Scan for the cell matching the given text and deliver its [x, y] coordinate at center. 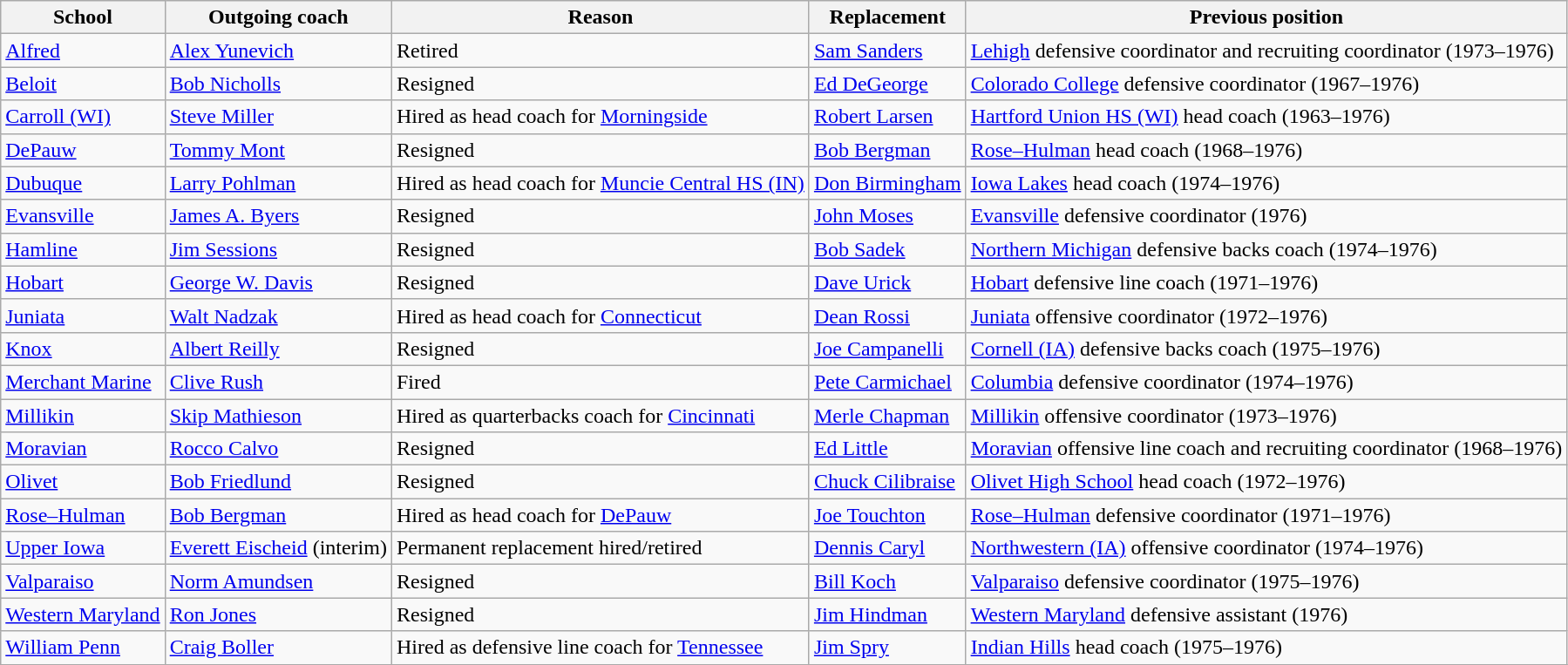
Juniata [83, 316]
Evansville defensive coordinator (1976) [1266, 216]
Carroll (WI) [83, 117]
Rose–Hulman head coach (1968–1976) [1266, 150]
Dean Rossi [887, 316]
Clive Rush [278, 382]
Colorado College defensive coordinator (1967–1976) [1266, 84]
Northwestern (IA) offensive coordinator (1974–1976) [1266, 548]
Robert Larsen [887, 117]
Olivet [83, 482]
Hired as defensive line coach for Tennessee [600, 648]
James A. Byers [278, 216]
Rocco Calvo [278, 449]
Hamline [83, 249]
Western Maryland defensive assistant (1976) [1266, 614]
Reason [600, 17]
Olivet High School head coach (1972–1976) [1266, 482]
Hired as head coach for Connecticut [600, 316]
Lehigh defensive coordinator and recruiting coordinator (1973–1976) [1266, 51]
Valparaiso defensive coordinator (1975–1976) [1266, 581]
Moravian [83, 449]
Millikin offensive coordinator (1973–1976) [1266, 416]
Hobart defensive line coach (1971–1976) [1266, 282]
Hired as head coach for DePauw [600, 515]
DePauw [83, 150]
Upper Iowa [83, 548]
Outgoing coach [278, 17]
Millikin [83, 416]
Bob Nicholls [278, 84]
Indian Hills head coach (1975–1976) [1266, 648]
Hired as head coach for Muncie Central HS (IN) [600, 183]
Replacement [887, 17]
Jim Spry [887, 648]
Cornell (IA) defensive backs coach (1975–1976) [1266, 349]
Valparaiso [83, 581]
Retired [600, 51]
Dubuque [83, 183]
Columbia defensive coordinator (1974–1976) [1266, 382]
Everett Eischeid (interim) [278, 548]
Northern Michigan defensive backs coach (1974–1976) [1266, 249]
Sam Sanders [887, 51]
Hired as head coach for Morningside [600, 117]
Merchant Marine [83, 382]
Joe Campanelli [887, 349]
Skip Mathieson [278, 416]
Evansville [83, 216]
Dennis Caryl [887, 548]
Hired as quarterbacks coach for Cincinnati [600, 416]
Pete Carmichael [887, 382]
Permanent replacement hired/retired [600, 548]
Ed DeGeorge [887, 84]
Merle Chapman [887, 416]
Knox [83, 349]
Moravian offensive line coach and recruiting coordinator (1968–1976) [1266, 449]
Rose–Hulman defensive coordinator (1971–1976) [1266, 515]
Albert Reilly [278, 349]
Alfred [83, 51]
School [83, 17]
Bob Sadek [887, 249]
Ron Jones [278, 614]
Beloit [83, 84]
Iowa Lakes head coach (1974–1976) [1266, 183]
Rose–Hulman [83, 515]
Hartford Union HS (WI) head coach (1963–1976) [1266, 117]
Larry Pohlman [278, 183]
Walt Nadzak [278, 316]
Bob Friedlund [278, 482]
Juniata offensive coordinator (1972–1976) [1266, 316]
Ed Little [887, 449]
Western Maryland [83, 614]
Steve Miller [278, 117]
Fired [600, 382]
Dave Urick [887, 282]
Jim Hindman [887, 614]
Don Birmingham [887, 183]
Tommy Mont [278, 150]
Jim Sessions [278, 249]
George W. Davis [278, 282]
Craig Boller [278, 648]
William Penn [83, 648]
John Moses [887, 216]
Alex Yunevich [278, 51]
Chuck Cilibraise [887, 482]
Joe Touchton [887, 515]
Norm Amundsen [278, 581]
Previous position [1266, 17]
Hobart [83, 282]
Bill Koch [887, 581]
